Locate the cell with the specified text and output its (X, Y) center coordinate. 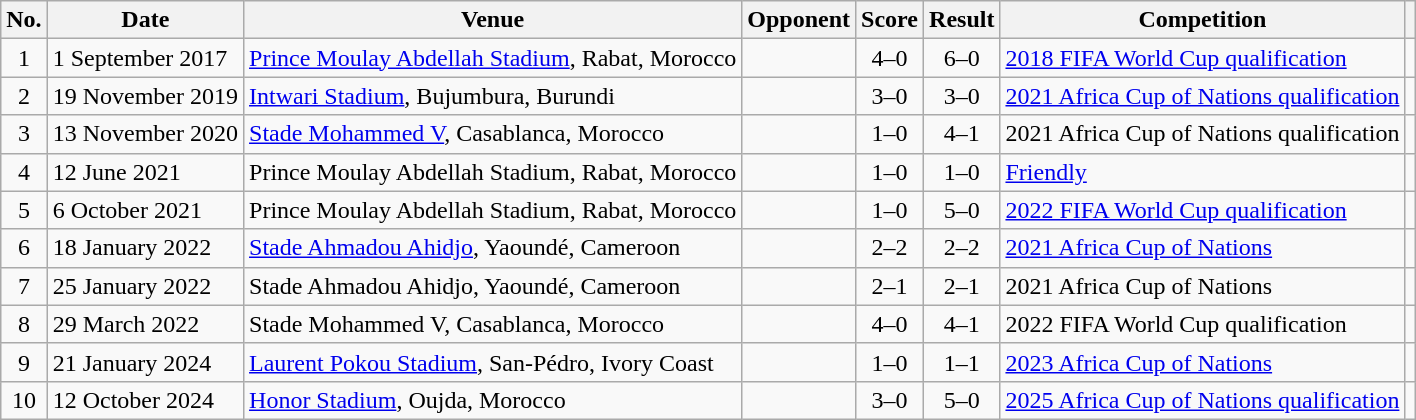
2 (24, 96)
Intwari Stadium, Bujumbura, Burundi (493, 96)
Laurent Pokou Stadium, San-Pédro, Ivory Coast (493, 362)
3 (24, 134)
1 (24, 58)
2023 Africa Cup of Nations (1202, 362)
18 January 2022 (145, 248)
10 (24, 400)
19 November 2019 (145, 96)
Result (962, 20)
Score (890, 20)
29 March 2022 (145, 324)
Friendly (1202, 172)
9 (24, 362)
6 (24, 248)
6 October 2021 (145, 210)
8 (24, 324)
21 January 2024 (145, 362)
6–0 (962, 58)
12 October 2024 (145, 400)
2018 FIFA World Cup qualification (1202, 58)
13 November 2020 (145, 134)
Competition (1202, 20)
1 September 2017 (145, 58)
2025 Africa Cup of Nations qualification (1202, 400)
25 January 2022 (145, 286)
Honor Stadium, Oujda, Morocco (493, 400)
12 June 2021 (145, 172)
No. (24, 20)
Date (145, 20)
Venue (493, 20)
4 (24, 172)
5 (24, 210)
1–1 (962, 362)
Opponent (799, 20)
7 (24, 286)
